Return the (X, Y) coordinate for the center point of the cell that contains the specified text.  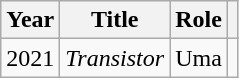
Uma (199, 58)
Role (199, 20)
Title (115, 20)
Year (30, 20)
Transistor (115, 58)
2021 (30, 58)
